Search for the cell housing the specified text and yield its (x, y) center coordinate. 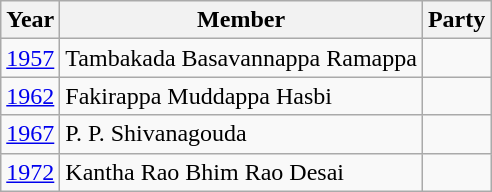
1972 (30, 172)
1967 (30, 134)
Member (242, 20)
P. P. Shivanagouda (242, 134)
Fakirappa Muddappa Hasbi (242, 96)
Kantha Rao Bhim Rao Desai (242, 172)
1957 (30, 58)
Tambakada Basavannappa Ramappa (242, 58)
Party (456, 20)
Year (30, 20)
1962 (30, 96)
